Capture the cell that displays the provided text and extract its (x, y) central coordinate. 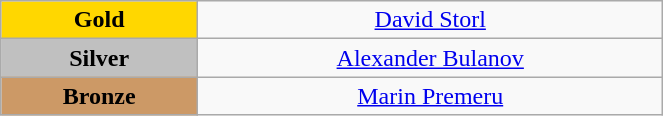
Alexander Bulanov (430, 58)
Bronze (100, 96)
Marin Premeru (430, 96)
Silver (100, 58)
Gold (100, 20)
David Storl (430, 20)
